Provide the (X, Y) coordinate of the cell's center where the given text is located.  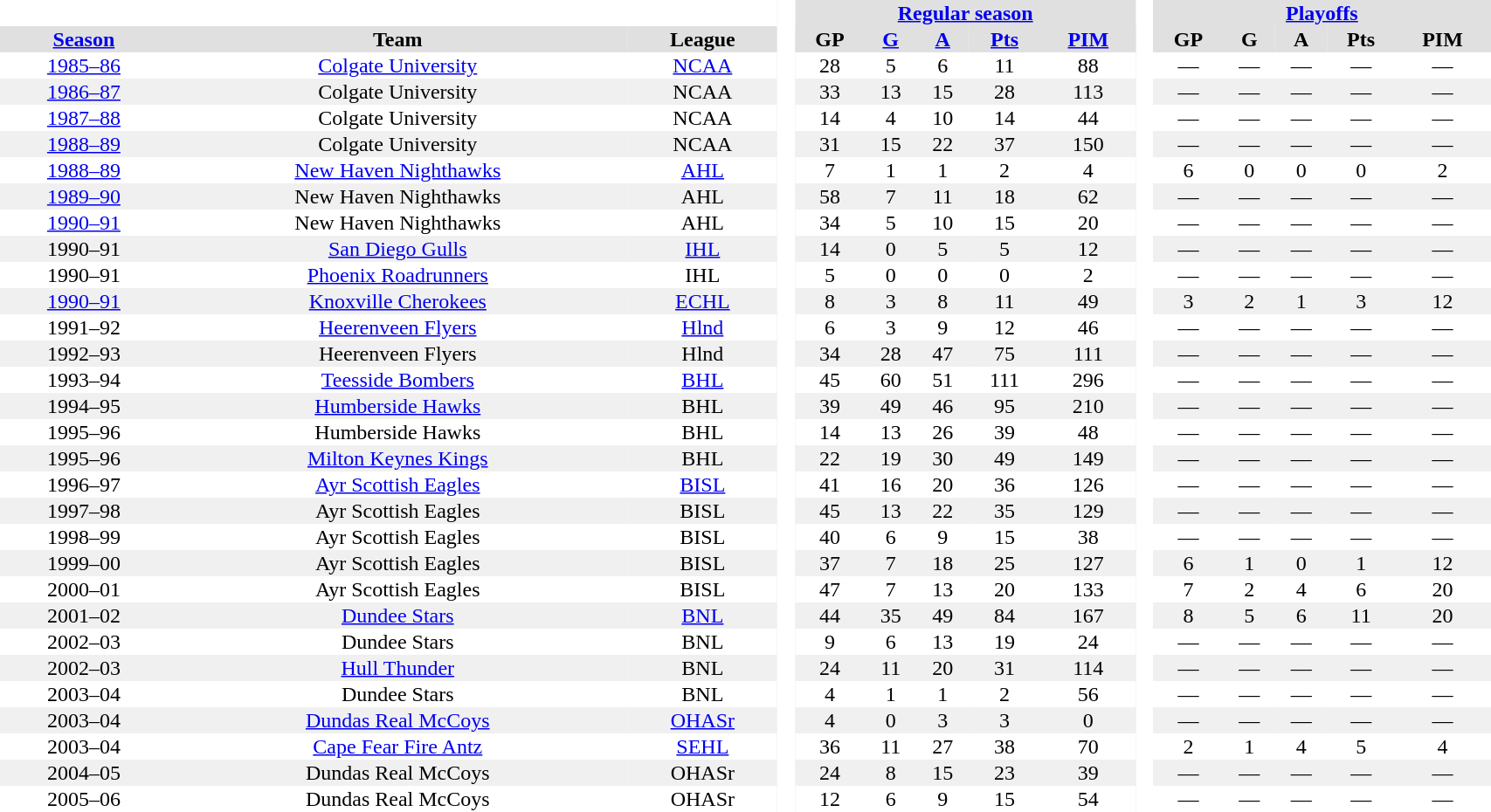
1992–93 (84, 354)
30 (942, 458)
70 (1088, 747)
95 (1004, 406)
Teesside Bombers (398, 380)
56 (1088, 694)
1994–95 (84, 406)
133 (1088, 589)
2000–01 (84, 589)
296 (1088, 380)
167 (1088, 616)
2004–05 (84, 773)
1993–94 (84, 380)
2001–02 (84, 616)
1997–98 (84, 511)
1996–97 (84, 485)
60 (891, 380)
Regular season (966, 13)
150 (1088, 144)
58 (830, 196)
Cape Fear Fire Antz (398, 747)
129 (1088, 511)
54 (1088, 799)
SEHL (702, 747)
League (702, 39)
16 (891, 485)
1991–92 (84, 327)
1985–86 (84, 65)
210 (1088, 406)
25 (1004, 563)
114 (1088, 668)
33 (830, 92)
Hull Thunder (398, 668)
48 (1088, 432)
Knoxville Cherokees (398, 301)
84 (1004, 616)
Milton Keynes Kings (398, 458)
27 (942, 747)
62 (1088, 196)
Team (398, 39)
126 (1088, 485)
ECHL (702, 301)
88 (1088, 65)
149 (1088, 458)
Season (84, 39)
2005–06 (84, 799)
1987–88 (84, 118)
75 (1004, 354)
51 (942, 380)
Playoffs (1322, 13)
1986–87 (84, 92)
San Diego Gulls (398, 249)
1989–90 (84, 196)
Phoenix Roadrunners (398, 275)
127 (1088, 563)
1998–99 (84, 537)
113 (1088, 92)
40 (830, 537)
23 (1004, 773)
41 (830, 485)
1999–00 (84, 563)
26 (942, 432)
